For the text-containing cell, return its midpoint in (x, y) coordinate format. 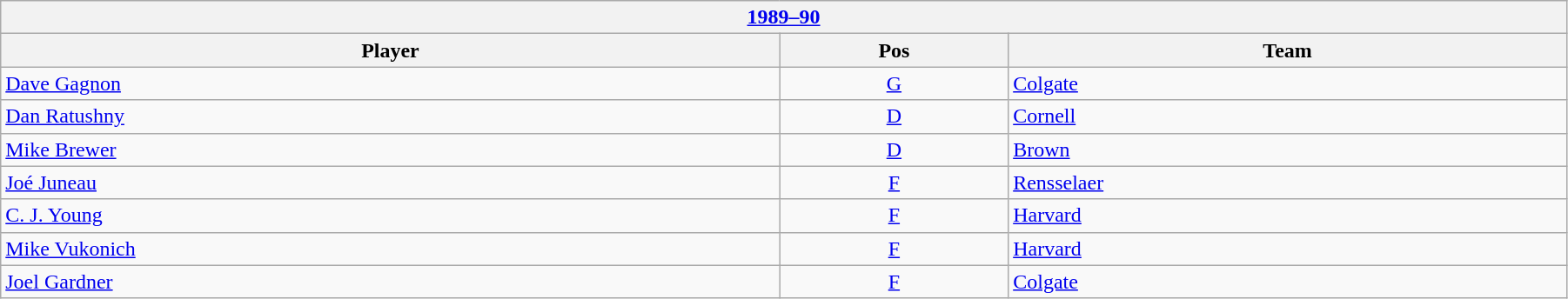
Mike Brewer (390, 149)
Pos (895, 50)
Joé Juneau (390, 183)
G (895, 83)
Team (1288, 50)
Brown (1288, 149)
Player (390, 50)
Rensselaer (1288, 183)
Dan Ratushny (390, 116)
Joel Gardner (390, 282)
Cornell (1288, 116)
C. J. Young (390, 216)
Dave Gagnon (390, 83)
1989–90 (784, 17)
Mike Vukonich (390, 249)
